Scan for the cell matching the given text and deliver its [x, y] coordinate at center. 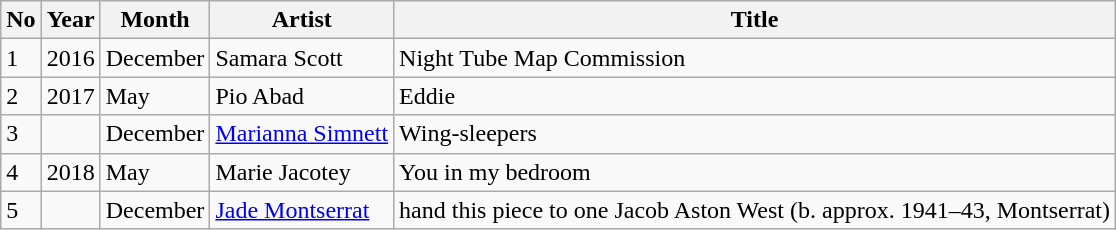
2016 [70, 58]
Eddie [755, 96]
Marie Jacotey [302, 172]
Marianna Simnett [302, 134]
Artist [302, 20]
Month [155, 20]
Wing-sleepers [755, 134]
Night Tube Map Commission [755, 58]
2017 [70, 96]
Samara Scott [302, 58]
hand this piece to one Jacob Aston West (b. approx. 1941–43, Montserrat) [755, 210]
2 [21, 96]
Title [755, 20]
Pio Abad [302, 96]
You in my bedroom [755, 172]
No [21, 20]
Year [70, 20]
1 [21, 58]
5 [21, 210]
3 [21, 134]
2018 [70, 172]
Jade Montserrat [302, 210]
4 [21, 172]
